For the text-containing cell, return its midpoint in [X, Y] coordinate format. 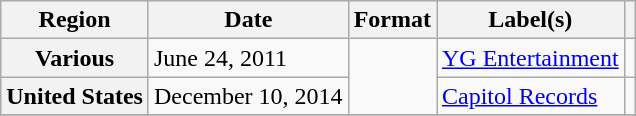
Capitol Records [530, 96]
Various [75, 58]
Date [248, 20]
December 10, 2014 [248, 96]
June 24, 2011 [248, 58]
United States [75, 96]
Format [392, 20]
YG Entertainment [530, 58]
Label(s) [530, 20]
Region [75, 20]
